Find where the given text appears and provide that cell's center as (x, y) coordinate. 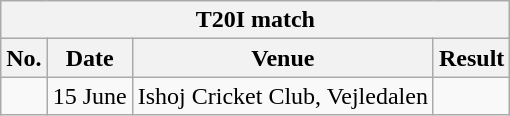
Result (471, 58)
No. (24, 58)
15 June (90, 96)
Ishoj Cricket Club, Vejledalen (282, 96)
Date (90, 58)
T20I match (256, 20)
Venue (282, 58)
